Provide the [x, y] coordinate of the cell's center where the given text is located.  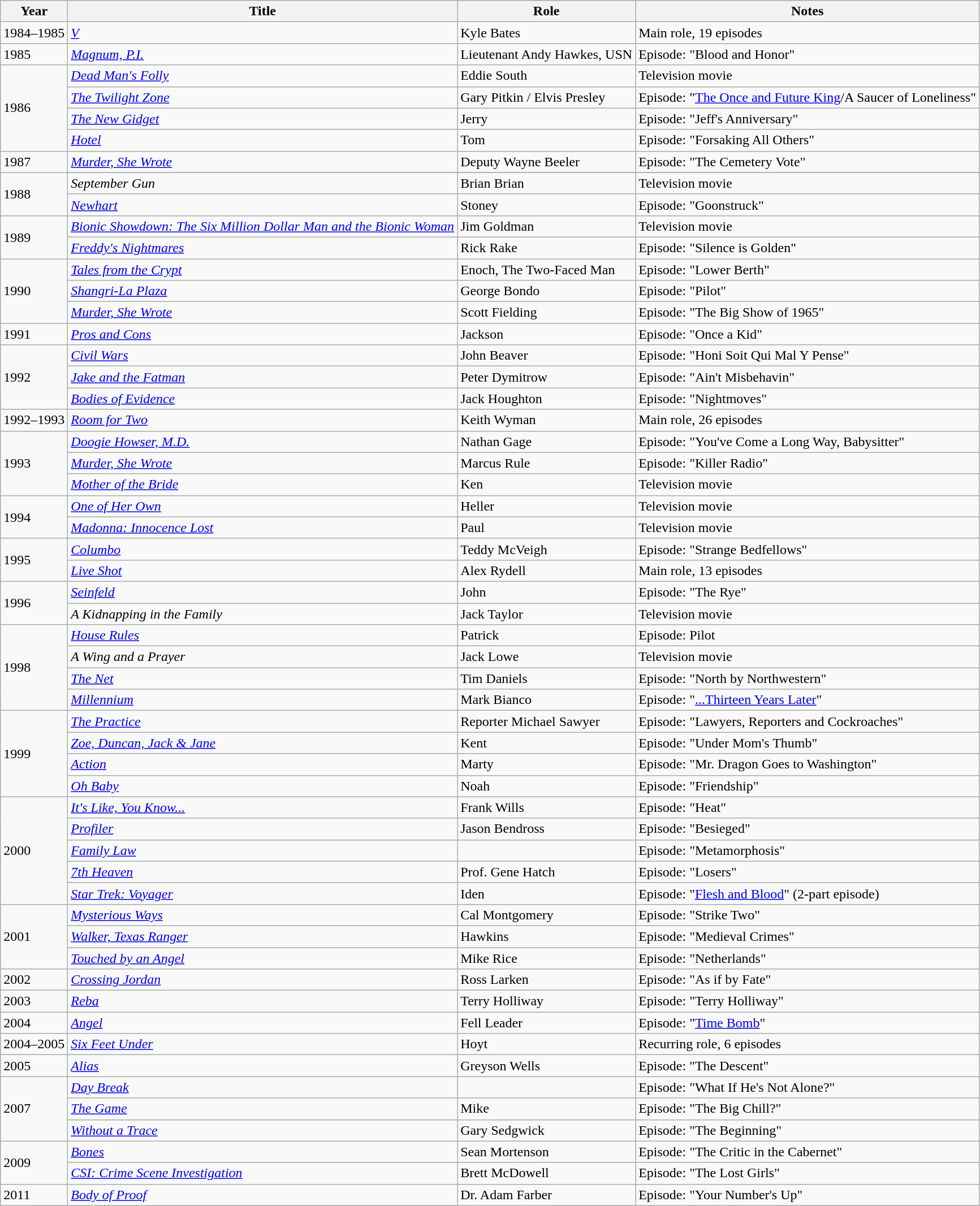
Prof. Gene Hatch [546, 872]
Civil Wars [262, 356]
Pros and Cons [262, 334]
Mother of the Bride [262, 485]
1996 [34, 603]
The Net [262, 678]
Seinfeld [262, 592]
The New Gidget [262, 119]
1995 [34, 560]
1990 [34, 291]
2007 [34, 1109]
Episode: "Mr. Dragon Goes to Washington" [808, 764]
Role [546, 11]
Patrick [546, 636]
Nathan Gage [546, 442]
Episode: "Netherlands" [808, 958]
Episode: "As if by Fate" [808, 980]
Frank Wills [546, 807]
Episode: "The Descent" [808, 1066]
Ross Larken [546, 980]
Sean Mortenson [546, 1152]
Freddy's Nightmares [262, 248]
Star Trek: Voyager [262, 893]
One of Her Own [262, 506]
Jim Goldman [546, 226]
Year [34, 11]
Enoch, The Two-Faced Man [546, 270]
Walker, Texas Ranger [262, 936]
2004–2005 [34, 1044]
Without a Trace [262, 1130]
1999 [34, 754]
Crossing Jordan [262, 980]
Family Law [262, 850]
Bones [262, 1152]
1984–1985 [34, 33]
Episode: "Forsaking All Others" [808, 140]
Episode: "Your Number's Up" [808, 1195]
Reba [262, 1001]
Terry Holliway [546, 1001]
Episode: "The Cemetery Vote" [808, 162]
Ken [546, 485]
Episode: "Flesh and Blood" (2-part episode) [808, 893]
Tom [546, 140]
Zoe, Duncan, Jack & Jane [262, 743]
Tim Daniels [546, 678]
Cal Montgomery [546, 915]
George Bondo [546, 291]
1994 [34, 517]
Main role, 26 episodes [808, 420]
Episode: "Under Mom's Thumb" [808, 743]
Episode: "North by Northwestern" [808, 678]
Tales from the Crypt [262, 270]
Peter Dymitrow [546, 377]
Teddy McVeigh [546, 549]
CSI: Crime Scene Investigation [262, 1173]
1993 [34, 463]
Fell Leader [546, 1023]
2000 [34, 850]
Reporter Michael Sawyer [546, 721]
Main role, 19 episodes [808, 33]
Newhart [262, 205]
1988 [34, 194]
Hawkins [546, 936]
Dr. Adam Farber [546, 1195]
Episode: "Friendship" [808, 786]
Jack Taylor [546, 613]
Episode: "Time Bomb" [808, 1023]
Oh Baby [262, 786]
1998 [34, 668]
2005 [34, 1066]
The Practice [262, 721]
Episode: "Honi Soit Qui Mal Y Pense" [808, 356]
2009 [34, 1162]
Bodies of Evidence [262, 399]
Mysterious Ways [262, 915]
Live Shot [262, 570]
1987 [34, 162]
Hotel [262, 140]
Jack Lowe [546, 657]
Jerry [546, 119]
Keith Wyman [546, 420]
Title [262, 11]
Magnum, P.I. [262, 54]
Episode: "Lawyers, Reporters and Cockroaches" [808, 721]
Alias [262, 1066]
1986 [34, 108]
Episode: "Heat" [808, 807]
Kyle Bates [546, 33]
Episode: "The Big Chill?" [808, 1109]
Jason Bendross [546, 829]
Stoney [546, 205]
Kent [546, 743]
Episode: "Killer Radio" [808, 463]
It's Like, You Know... [262, 807]
Scott Fielding [546, 313]
Episode: "Silence is Golden" [808, 248]
Episode: "You've Come a Long Way, Babysitter" [808, 442]
A Kidnapping in the Family [262, 613]
Episode: "Metamorphosis" [808, 850]
Deputy Wayne Beeler [546, 162]
V [262, 33]
Marty [546, 764]
Millennium [262, 700]
Mark Bianco [546, 700]
Room for Two [262, 420]
Mike Rice [546, 958]
Episode: Pilot [808, 636]
Body of Proof [262, 1195]
2003 [34, 1001]
Episode: "Goonstruck" [808, 205]
Notes [808, 11]
Episode: "Pilot" [808, 291]
Episode: "Strange Bedfellows" [808, 549]
Six Feet Under [262, 1044]
Episode: "The Once and Future King/A Saucer of Loneliness" [808, 97]
Episode: "Jeff's Anniversary" [808, 119]
Episode: "Terry Holliway" [808, 1001]
1991 [34, 334]
Eddie South [546, 76]
John [546, 592]
Episode: "Medieval Crimes" [808, 936]
Dead Man's Folly [262, 76]
Iden [546, 893]
Episode: "...Thirteen Years Later" [808, 700]
1992–1993 [34, 420]
Jack Houghton [546, 399]
Episode: "The Critic in the Cabernet" [808, 1152]
Main role, 13 episodes [808, 570]
September Gun [262, 183]
Episode: "Blood and Honor" [808, 54]
Recurring role, 6 episodes [808, 1044]
Gary Sedgwick [546, 1130]
Episode: "Losers" [808, 872]
Episode: "The Rye" [808, 592]
Alex Rydell [546, 570]
Paul [546, 528]
Brian Brian [546, 183]
Episode: "The Big Show of 1965" [808, 313]
Rick Rake [546, 248]
Columbo [262, 549]
Doogie Howser, M.D. [262, 442]
John Beaver [546, 356]
Marcus Rule [546, 463]
Lieutenant Andy Hawkes, USN [546, 54]
7th Heaven [262, 872]
1992 [34, 377]
Episode: "Lower Berth" [808, 270]
Hoyt [546, 1044]
Noah [546, 786]
Gary Pitkin / Elvis Presley [546, 97]
Episode: "Besieged" [808, 829]
Profiler [262, 829]
Jake and the Fatman [262, 377]
Episode: "Once a Kid" [808, 334]
House Rules [262, 636]
Bionic Showdown: The Six Million Dollar Man and the Bionic Woman [262, 226]
2011 [34, 1195]
Shangri-La Plaza [262, 291]
2002 [34, 980]
Angel [262, 1023]
Episode: "Ain't Misbehavin" [808, 377]
1989 [34, 237]
2001 [34, 936]
Episode: "Strike Two" [808, 915]
1985 [34, 54]
2004 [34, 1023]
Jackson [546, 334]
Touched by an Angel [262, 958]
Madonna: Innocence Lost [262, 528]
Mike [546, 1109]
Brett McDowell [546, 1173]
Day Break [262, 1087]
Action [262, 764]
Episode: "What If He's Not Alone?" [808, 1087]
Episode: "The Beginning" [808, 1130]
Episode: "The Lost Girls" [808, 1173]
Episode: "Nightmoves" [808, 399]
The Game [262, 1109]
Heller [546, 506]
A Wing and a Prayer [262, 657]
The Twilight Zone [262, 97]
Greyson Wells [546, 1066]
